Detect which cell encompasses the target text, then output its [X, Y] center coordinate. 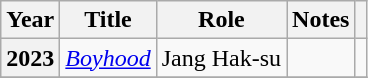
Boyhood [108, 58]
Jang Hak-su [221, 58]
Title [108, 20]
Year [30, 20]
2023 [30, 58]
Role [221, 20]
Notes [321, 20]
